Provide the (x, y) coordinate of the cell's center where the given text is located.  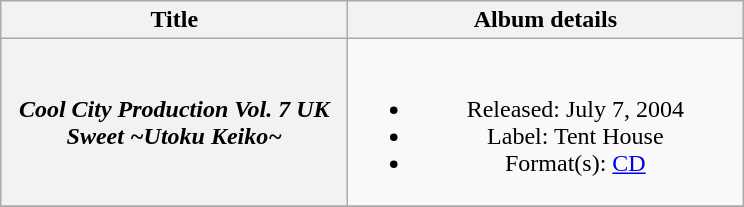
Title (174, 20)
Cool City Production Vol. 7 UK Sweet ~Utoku Keiko~ (174, 122)
Released: July 7, 2004Label: Tent HouseFormat(s): CD (546, 122)
Album details (546, 20)
